Pinpoint the cell where the given text exists, returning its (X, Y) midpoint coordinate. 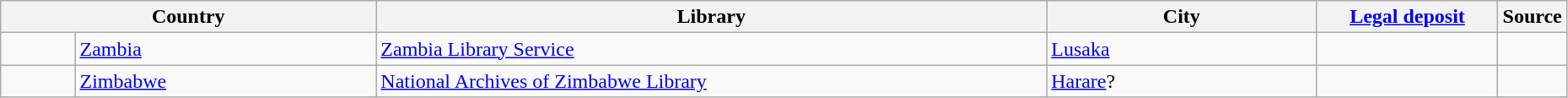
Zimbabwe (226, 81)
Harare? (1182, 81)
Zambia Library Service (712, 49)
Lusaka (1182, 49)
Country (189, 17)
Legal deposit (1407, 17)
National Archives of Zimbabwe Library (712, 81)
Source (1532, 17)
City (1182, 17)
Library (712, 17)
Zambia (226, 49)
